Capture the cell that displays the provided text and extract its [X, Y] central coordinate. 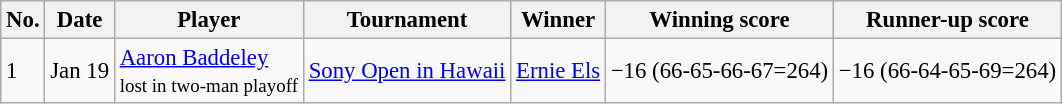
Runner-up score [947, 20]
Date [80, 20]
Sony Open in Hawaii [406, 72]
Ernie Els [558, 72]
Jan 19 [80, 72]
Winning score [719, 20]
Winner [558, 20]
Tournament [406, 20]
−16 (66-65-66-67=264) [719, 72]
−16 (66-64-65-69=264) [947, 72]
Aaron Baddeleylost in two-man playoff [208, 72]
Player [208, 20]
1 [23, 72]
No. [23, 20]
